Detect which cell encompasses the target text, then output its (X, Y) center coordinate. 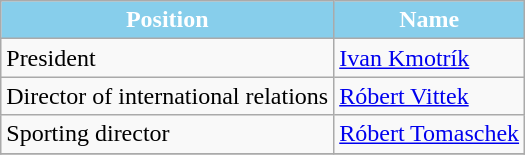
Position (168, 20)
President (168, 58)
Róbert Vittek (430, 96)
Director of international relations (168, 96)
Róbert Tomaschek (430, 134)
Sporting director (168, 134)
Name (430, 20)
Ivan Kmotrík (430, 58)
